Extract the [X, Y] coordinate from the center of the cell holding the provided text.  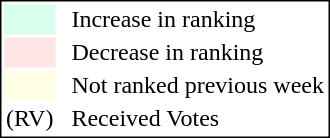
Not ranked previous week [198, 85]
Decrease in ranking [198, 53]
Received Votes [198, 119]
(RV) [29, 119]
Increase in ranking [198, 19]
